Identify which cell holds the provided text, then report its (x, y) central coordinate. 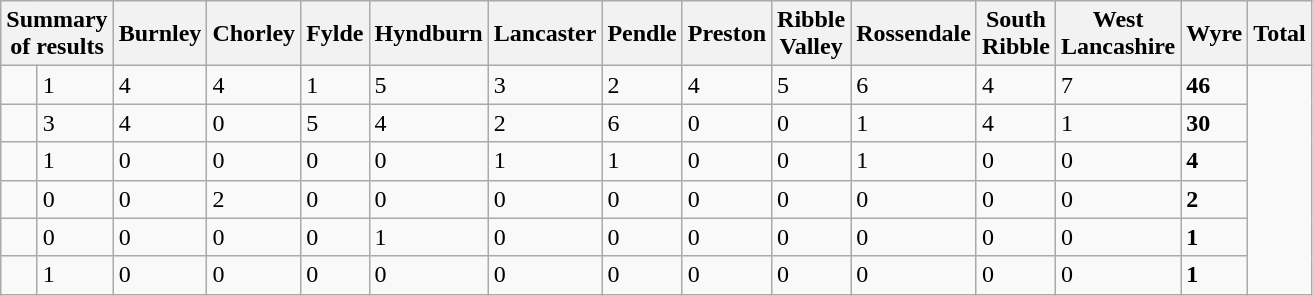
Burnley (160, 34)
7 (1118, 85)
Fylde (335, 34)
46 (1214, 85)
Total (1280, 34)
West Lancashire (1118, 34)
Summary of results (57, 34)
Lancaster (545, 34)
Chorley (254, 34)
South Ribble (1016, 34)
Wyre (1214, 34)
30 (1214, 123)
Ribble Valley (812, 34)
Pendle (642, 34)
Rossendale (914, 34)
Hyndburn (428, 34)
Preston (726, 34)
